Identify which cell holds the provided text, then report its (X, Y) central coordinate. 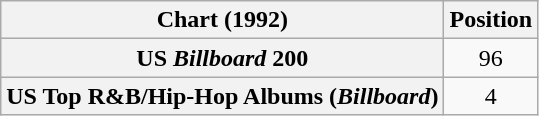
4 (491, 96)
US Top R&B/Hip-Hop Albums (Billboard) (222, 96)
96 (491, 58)
Position (491, 20)
US Billboard 200 (222, 58)
Chart (1992) (222, 20)
